Determine the (x, y) coordinate at the center of the cell enclosing the given text.  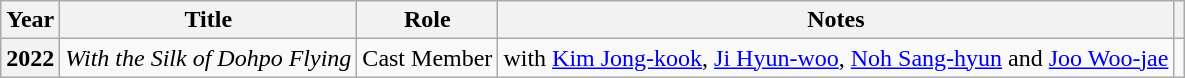
Cast Member (428, 58)
Title (208, 20)
Year (30, 20)
With the Silk of Dohpo Flying (208, 58)
Role (428, 20)
with Kim Jong-kook, Ji Hyun-woo, Noh Sang-hyun and Joo Woo-jae (836, 58)
Notes (836, 20)
2022 (30, 58)
